Find where the given text appears and provide that cell's center as (x, y) coordinate. 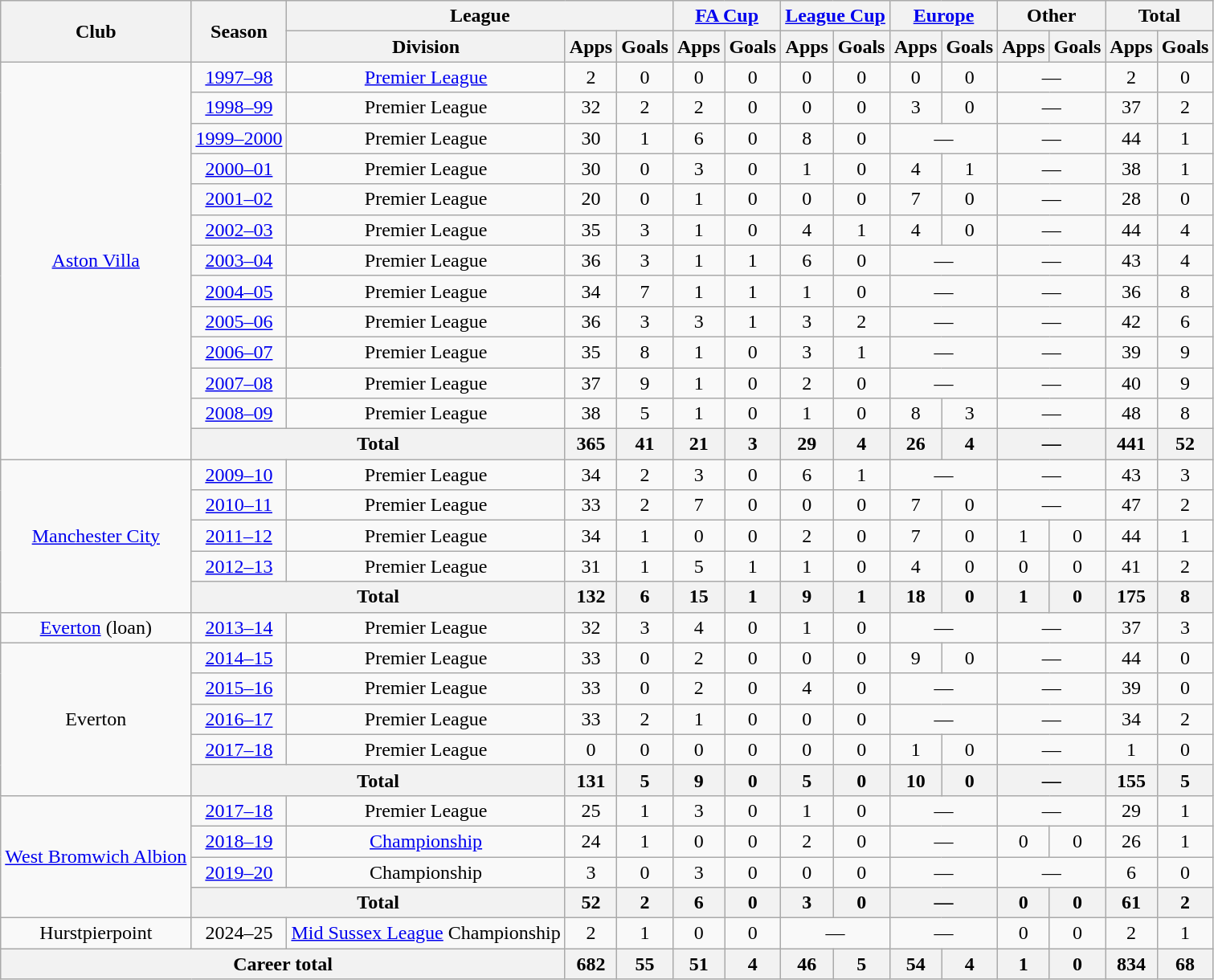
441 (1131, 444)
24 (591, 841)
2018–19 (239, 841)
15 (698, 597)
Everton (96, 719)
10 (915, 780)
2003–04 (239, 260)
2024–25 (239, 933)
42 (1131, 321)
West Bromwich Albion (96, 856)
2011–12 (239, 536)
Season (239, 31)
Division (426, 47)
2000–01 (239, 169)
Club (96, 31)
55 (645, 964)
48 (1131, 414)
1999–2000 (239, 138)
54 (915, 964)
2005–06 (239, 321)
20 (591, 199)
2009–10 (239, 475)
51 (698, 964)
131 (591, 780)
61 (1131, 903)
2012–13 (239, 566)
FA Cup (726, 16)
132 (591, 597)
2001–02 (239, 199)
Everton (loan) (96, 627)
Mid Sussex League Championship (426, 933)
2013–14 (239, 627)
175 (1131, 597)
League Cup (836, 16)
2016–17 (239, 719)
Manchester City (96, 536)
2006–07 (239, 352)
Other (1052, 16)
2008–09 (239, 414)
31 (591, 566)
2015–16 (239, 688)
2002–03 (239, 230)
21 (698, 444)
1998–99 (239, 108)
834 (1131, 964)
2014–15 (239, 658)
2004–05 (239, 291)
Career total (283, 964)
40 (1131, 383)
League (480, 16)
682 (591, 964)
Hurstpierpoint (96, 933)
Aston Villa (96, 260)
68 (1185, 964)
365 (591, 444)
Europe (943, 16)
1997–98 (239, 77)
2007–08 (239, 383)
2019–20 (239, 872)
47 (1131, 505)
46 (807, 964)
2010–11 (239, 505)
18 (915, 597)
155 (1131, 780)
28 (1131, 199)
25 (591, 811)
